Return (x, y) of the center of cell containing provided text 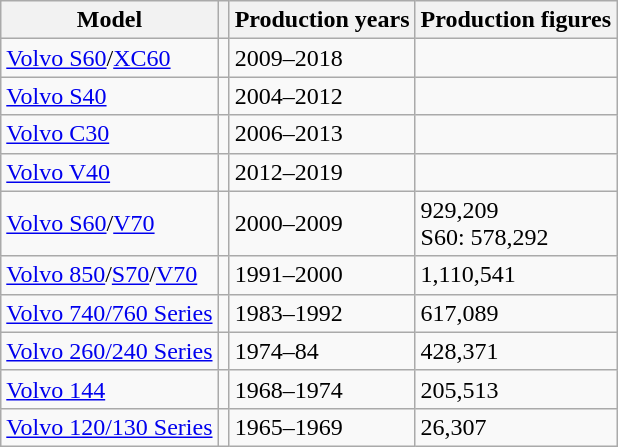
Production figures (516, 20)
Volvo 850/S70/V70 (110, 275)
Volvo S60/XC60 (110, 58)
Volvo S40 (110, 96)
Volvo 120/130 Series (110, 427)
1983–1992 (322, 313)
2004–2012 (322, 96)
Volvo 260/240 Series (110, 351)
1991–2000 (322, 275)
617,089 (516, 313)
2006–2013 (322, 134)
Production years (322, 20)
Volvo S60/V70 (110, 224)
929,209S60: 578,292 (516, 224)
Volvo V40 (110, 172)
Volvo 144 (110, 389)
2009–2018 (322, 58)
1974–84 (322, 351)
Model (110, 20)
1,110,541 (516, 275)
26,307 (516, 427)
1965–1969 (322, 427)
2012–2019 (322, 172)
Volvo C30 (110, 134)
1968–1974 (322, 389)
428,371 (516, 351)
Volvo 740/760 Series (110, 313)
2000–2009 (322, 224)
205,513 (516, 389)
